From the cell containing the given text, extract its center point as (X, Y) coordinate. 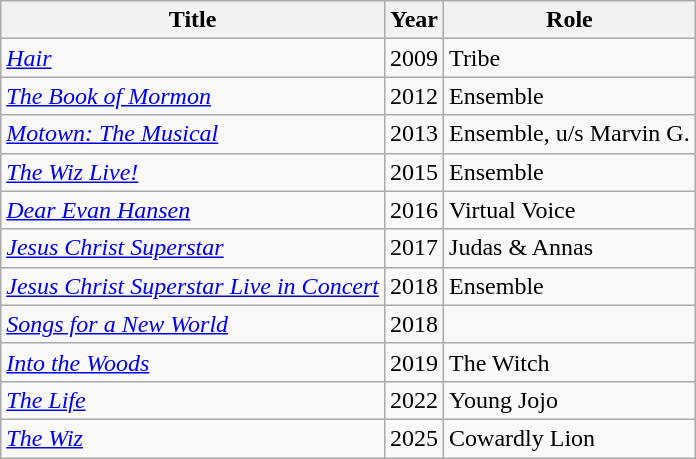
Tribe (570, 58)
Songs for a New World (193, 324)
The Witch (570, 362)
Hair (193, 58)
2016 (414, 210)
The Wiz Live! (193, 172)
Cowardly Lion (570, 438)
Jesus Christ Superstar (193, 248)
The Book of Mormon (193, 96)
Judas & Annas (570, 248)
The Wiz (193, 438)
2022 (414, 400)
2025 (414, 438)
Title (193, 20)
Jesus Christ Superstar Live in Concert (193, 286)
2013 (414, 134)
Ensemble, u/s Marvin G. (570, 134)
Into the Woods (193, 362)
Virtual Voice (570, 210)
Motown: The Musical (193, 134)
Young Jojo (570, 400)
Dear Evan Hansen (193, 210)
2015 (414, 172)
2019 (414, 362)
2009 (414, 58)
The Life (193, 400)
2017 (414, 248)
Role (570, 20)
2012 (414, 96)
Year (414, 20)
